Capture the cell that displays the provided text and extract its (X, Y) central coordinate. 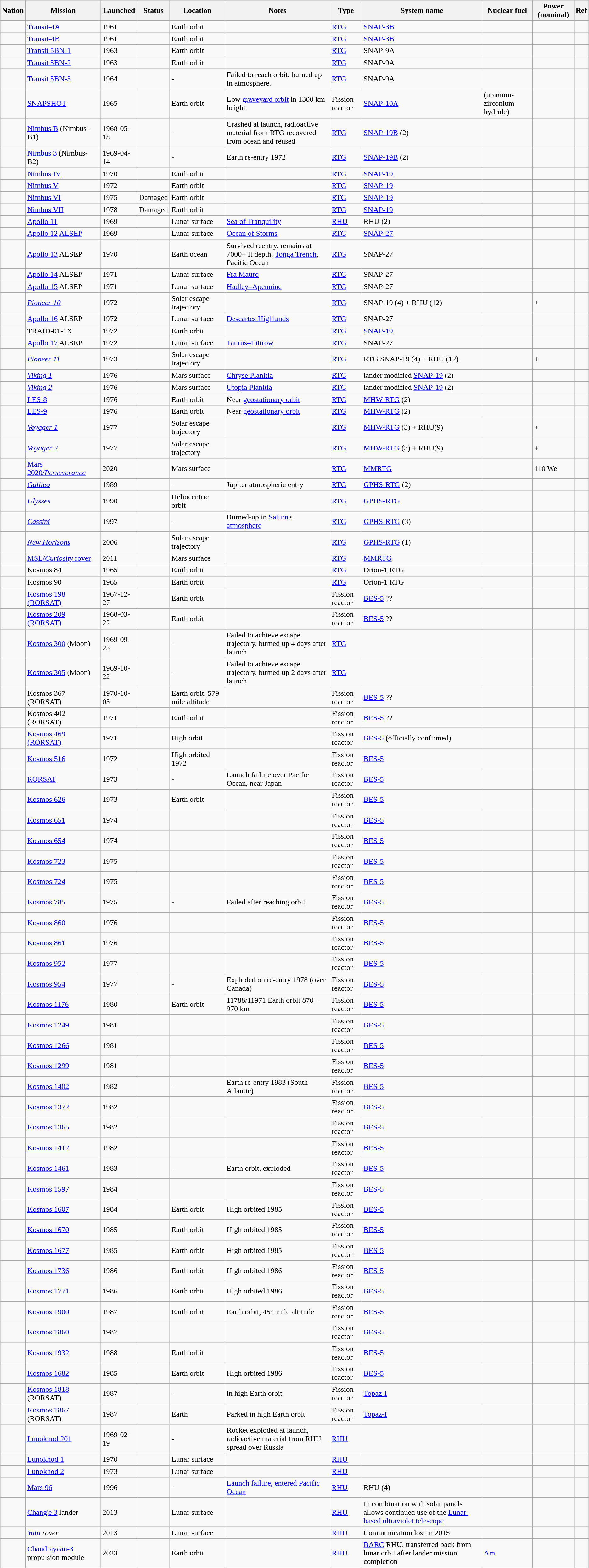
Kosmos 1299 (63, 1066)
Nimbus 3 (Nimbus-B2) (63, 157)
Rocket exploded at launch, radioactive material from RHU spread over Russia (278, 1439)
Hadley–Apennine (278, 286)
Earth re-entry 1972 (278, 157)
Kosmos 1670 (63, 1230)
1969-10-22 (119, 672)
BARC RHU, transferred back from lunar orbit after lander mission completion (422, 1553)
Kosmos 1412 (63, 1148)
11788/11971 Earth orbit 870–970 km (278, 1004)
Galileo (63, 485)
Kosmos 1176 (63, 1004)
Transit 5BN-3 (63, 79)
Apollo 13 ALSEP (63, 254)
Launched (119, 11)
GPHS-RTG (422, 501)
1997 (119, 521)
Nimbus B (Nimbus-B1) (63, 133)
Kosmos 469 (RORSAT) (63, 738)
Survived reentry, remains at 7000+ ft depth, Tonga Trench, Pacific Ocean (278, 254)
Viking 2 (63, 387)
Kosmos 724 (63, 881)
1983 (119, 1169)
Apollo 15 ALSEP (63, 286)
Earth orbit, 579 mile altitude (197, 697)
Failed to achieve escape trajectory, burned up 2 days after launch (278, 672)
1964 (119, 79)
Kosmos 516 (63, 759)
Apollo 17 ALSEP (63, 343)
RHU (2) (422, 222)
Nimbus IV (63, 173)
Kosmos 1266 (63, 1045)
Kosmos 954 (63, 984)
Pioneer 11 (63, 359)
Burned-up in Saturn's atmosphere (278, 521)
GPHS-RTG (2) (422, 485)
1969-04-14 (119, 157)
Kosmos 1677 (63, 1250)
LES-8 (63, 399)
Kosmos 198 (RORSAT) (63, 598)
Earth orbit, 454 mile altitude (278, 1311)
Kosmos 860 (63, 922)
SNAPSHOT (63, 104)
Nation (13, 11)
Kosmos 1932 (63, 1352)
Transit-4B (63, 39)
Failed after reaching orbit (278, 902)
Transit 5BN-2 (63, 63)
Kosmos 1249 (63, 1025)
Kosmos 1867 (RORSAT) (63, 1414)
Failed to achieve escape trajectory, burned up 4 days after launch (278, 643)
Kosmos 723 (63, 861)
Power (nominal) (553, 11)
Kosmos 1682 (63, 1373)
Apollo 12 ALSEP (63, 234)
1967-12-27 (119, 598)
1969-02-19 (119, 1439)
GPHS-RTG (1) (422, 542)
Nuclear fuel (507, 11)
Kosmos 1818 (RORSAT) (63, 1393)
1990 (119, 501)
Voyager 2 (63, 448)
Pioneer 10 (63, 303)
Apollo 14 ALSEP (63, 275)
Parked in high Earth orbit (278, 1414)
Status (154, 11)
Mars 96 (63, 1488)
Earth re-entry 1983 (South Atlantic) (278, 1086)
LES-9 (63, 411)
System name (422, 11)
(uranium-zirconium hydride) (507, 104)
Location (197, 11)
2011 (119, 558)
1996 (119, 1488)
Nimbus VI (63, 197)
2020 (119, 468)
Descartes Highlands (278, 319)
Utopia Planitia (278, 387)
Transit-4A (63, 27)
TRAID-01-1X (63, 331)
BES-5 (officially confirmed) (422, 738)
Kosmos 1900 (63, 1311)
Nimbus VII (63, 209)
Jupiter atmospheric entry (278, 485)
110 We (553, 468)
Communication lost in 2015 (422, 1533)
Lunokhod 201 (63, 1439)
2023 (119, 1553)
Kosmos 1771 (63, 1291)
Kosmos 785 (63, 902)
Kosmos 209 (RORSAT) (63, 619)
Kosmos 84 (63, 570)
Fra Mauro (278, 275)
Chang'e 3 lander (63, 1512)
Heliocentric orbit (197, 501)
Kosmos 1402 (63, 1086)
Ocean of Storms (278, 234)
Yutu rover (63, 1533)
Am (507, 1553)
Chryse Planitia (278, 375)
Kosmos 1607 (63, 1209)
Notes (278, 11)
Launch failure, entered Pacific Ocean (278, 1488)
Kosmos 1736 (63, 1271)
Kosmos 367 (RORSAT) (63, 697)
1988 (119, 1352)
Earth orbit, exploded (278, 1169)
Failed to reach orbit, burned up in atmosphere. (278, 79)
Cassini (63, 521)
Ulysses (63, 501)
RTG SNAP-19 (4) + RHU (12) (422, 359)
Launch failure over Pacific Ocean, near Japan (278, 779)
1968-05-18 (119, 133)
Low graveyard orbit in 1300 km height (278, 104)
Apollo 11 (63, 222)
Mission (63, 11)
1978 (119, 209)
High orbited 1972 (197, 759)
Lunokhod 1 (63, 1459)
Earth (197, 1414)
Mars 2020/Perseverance (63, 468)
Nimbus V (63, 185)
Kosmos 305 (Moon) (63, 672)
Kosmos 861 (63, 943)
Apollo 16 ALSEP (63, 319)
Earth ocean (197, 254)
1970-10-03 (119, 697)
Sea of Tranquility (278, 222)
1969-09-23 (119, 643)
Kosmos 1365 (63, 1128)
In combination with solar panels allows continued use of the Lunar-based ultraviolet telescope (422, 1512)
Viking 1 (63, 375)
1968-03-22 (119, 619)
Lunokhod 2 (63, 1471)
Kosmos 1461 (63, 1169)
Kosmos 1372 (63, 1107)
Kosmos 654 (63, 841)
2006 (119, 542)
MSL/Curiosity rover (63, 558)
GPHS-RTG (3) (422, 521)
Kosmos 626 (63, 800)
Kosmos 90 (63, 582)
SNAP-10A (422, 104)
Kosmos 300 (Moon) (63, 643)
in high Earth orbit (278, 1393)
Crashed at launch, radioactive material from RTG recovered from ocean and reused (278, 133)
New Horizons (63, 542)
Voyager 1 (63, 427)
RHU (4) (422, 1488)
Kosmos 952 (63, 963)
1980 (119, 1004)
Kosmos 1597 (63, 1189)
Kosmos 651 (63, 820)
Type (346, 11)
High orbit (197, 738)
Ref (581, 11)
Kosmos 402 (RORSAT) (63, 718)
1989 (119, 485)
Exploded on re-entry 1978 (over Canada) (278, 984)
Taurus–Littrow (278, 343)
Transit 5BN-1 (63, 51)
Kosmos 1860 (63, 1332)
SNAP-19 (4) + RHU (12) (422, 303)
RORSAT (63, 779)
Chandrayaan-3 propulsion module (63, 1553)
